Determine the (X, Y) coordinate at the center of the cell enclosing the given text.  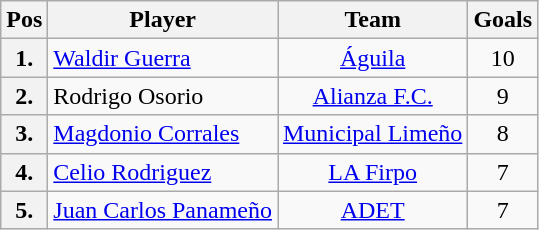
LA Firpo (373, 172)
9 (503, 96)
ADET (373, 210)
Alianza F.C. (373, 96)
Juan Carlos Panameño (163, 210)
Goals (503, 20)
8 (503, 134)
Águila (373, 58)
Celio Rodriguez (163, 172)
3. (24, 134)
Player (163, 20)
1. (24, 58)
4. (24, 172)
Municipal Limeño (373, 134)
10 (503, 58)
Team (373, 20)
2. (24, 96)
Rodrigo Osorio (163, 96)
5. (24, 210)
Waldir Guerra (163, 58)
Pos (24, 20)
Magdonio Corrales (163, 134)
